Search for the cell housing the specified text and yield its (x, y) center coordinate. 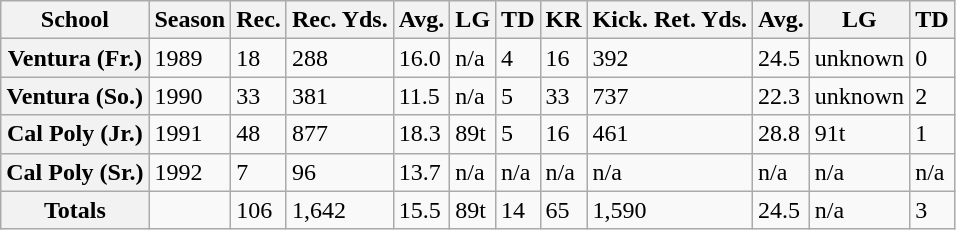
KR (564, 20)
16.0 (422, 58)
1989 (190, 58)
3 (932, 210)
15.5 (422, 210)
1990 (190, 96)
11.5 (422, 96)
School (75, 20)
Cal Poly (Jr.) (75, 134)
48 (259, 134)
288 (340, 58)
13.7 (422, 172)
1991 (190, 134)
Cal Poly (Sr.) (75, 172)
877 (340, 134)
Ventura (Fr.) (75, 58)
96 (340, 172)
18 (259, 58)
381 (340, 96)
2 (932, 96)
14 (518, 210)
Totals (75, 210)
1 (932, 134)
392 (670, 58)
1992 (190, 172)
22.3 (782, 96)
28.8 (782, 134)
1,642 (340, 210)
461 (670, 134)
Rec. (259, 20)
0 (932, 58)
Season (190, 20)
7 (259, 172)
91t (859, 134)
4 (518, 58)
106 (259, 210)
1,590 (670, 210)
Rec. Yds. (340, 20)
18.3 (422, 134)
Ventura (So.) (75, 96)
737 (670, 96)
65 (564, 210)
Kick. Ret. Yds. (670, 20)
